Provide the [X, Y] coordinate of the cell's center where the given text is located.  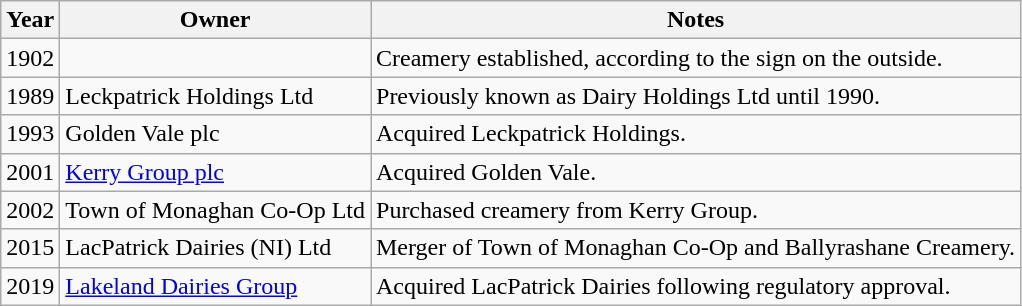
Purchased creamery from Kerry Group. [695, 210]
Acquired Leckpatrick Holdings. [695, 134]
Golden Vale plc [216, 134]
Notes [695, 20]
Town of Monaghan Co-Op Ltd [216, 210]
Previously known as Dairy Holdings Ltd until 1990. [695, 96]
Leckpatrick Holdings Ltd [216, 96]
Lakeland Dairies Group [216, 286]
Merger of Town of Monaghan Co-Op and Ballyrashane Creamery. [695, 248]
2019 [30, 286]
1993 [30, 134]
Year [30, 20]
2002 [30, 210]
Creamery established, according to the sign on the outside. [695, 58]
Acquired LacPatrick Dairies following regulatory approval. [695, 286]
LacPatrick Dairies (NI) Ltd [216, 248]
2015 [30, 248]
Acquired Golden Vale. [695, 172]
2001 [30, 172]
Kerry Group plc [216, 172]
1989 [30, 96]
Owner [216, 20]
1902 [30, 58]
